Find where the given text appears and provide that cell's center as [x, y] coordinate. 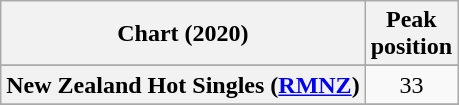
Peakposition [411, 34]
New Zealand Hot Singles (RMNZ) [183, 85]
33 [411, 85]
Chart (2020) [183, 34]
